Pinpoint the cell where the given text exists, returning its (X, Y) midpoint coordinate. 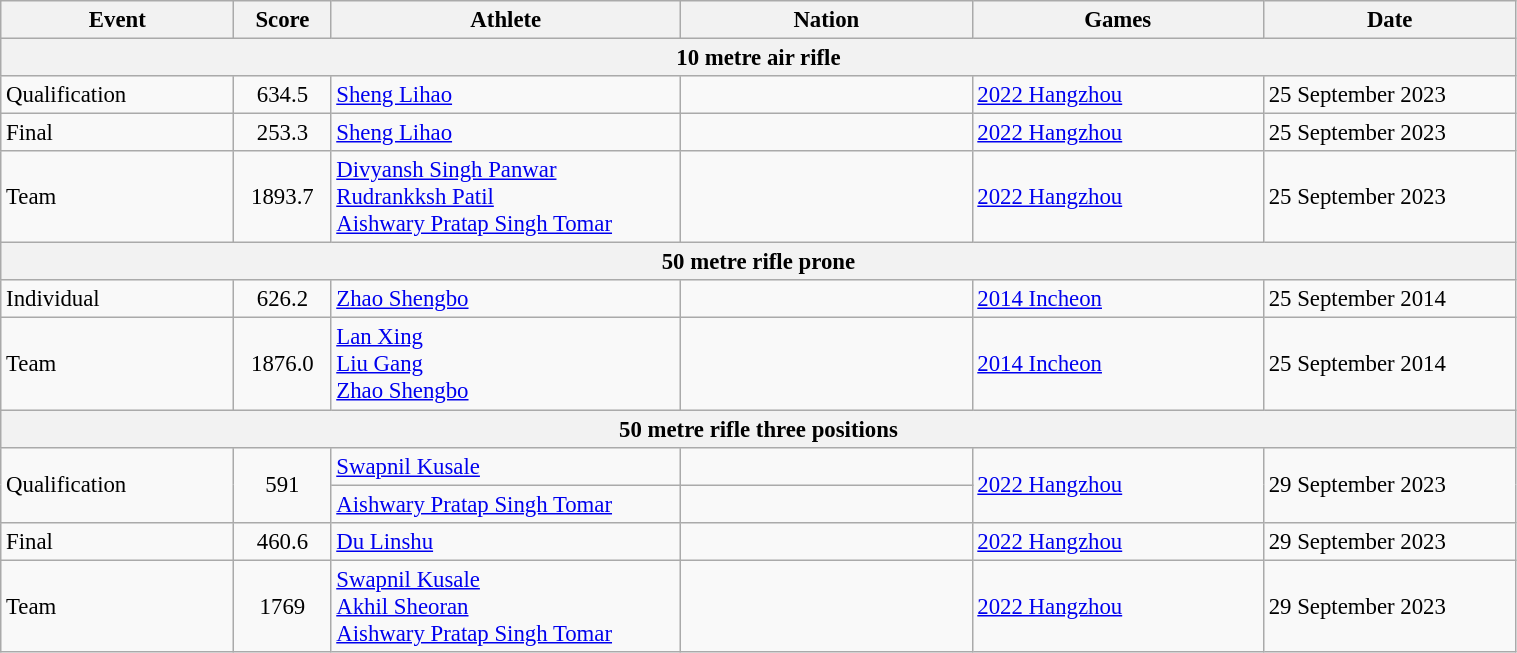
Swapnil Kusale (506, 466)
Games (1118, 20)
591 (282, 484)
Du Linshu (506, 541)
460.6 (282, 541)
1893.7 (282, 197)
Swapnil KusaleAkhil SheoranAishwary Pratap Singh Tomar (506, 606)
253.3 (282, 133)
50 metre rifle prone (758, 262)
Aishwary Pratap Singh Tomar (506, 504)
626.2 (282, 299)
Divyansh Singh PanwarRudrankksh PatilAishwary Pratap Singh Tomar (506, 197)
Lan XingLiu GangZhao Shengbo (506, 364)
634.5 (282, 95)
Date (1390, 20)
1876.0 (282, 364)
Score (282, 20)
Zhao Shengbo (506, 299)
1769 (282, 606)
Nation (826, 20)
10 metre air rifle (758, 58)
Event (118, 20)
Individual (118, 299)
50 metre rifle three positions (758, 429)
Athlete (506, 20)
